Return [X, Y] of the center of cell containing provided text 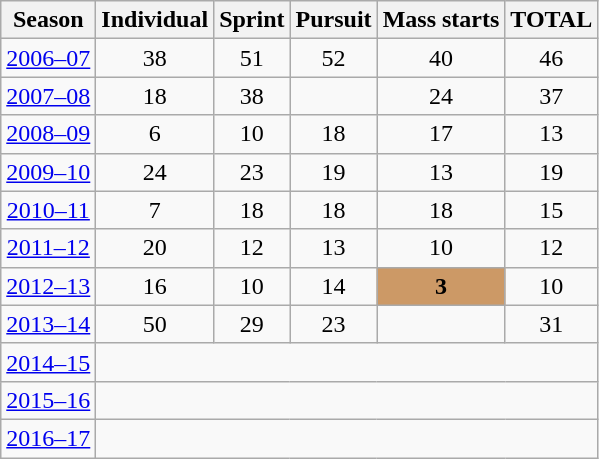
29 [252, 324]
15 [552, 210]
Pursuit [334, 20]
17 [441, 134]
TOTAL [552, 20]
Season [48, 20]
16 [155, 286]
2015–16 [48, 400]
2009–10 [48, 172]
2010–11 [48, 210]
31 [552, 324]
46 [552, 58]
2006–07 [48, 58]
3 [441, 286]
37 [552, 96]
Sprint [252, 20]
51 [252, 58]
Mass starts [441, 20]
6 [155, 134]
14 [334, 286]
52 [334, 58]
Individual [155, 20]
2016–17 [48, 438]
50 [155, 324]
2014–15 [48, 362]
7 [155, 210]
2008–09 [48, 134]
2011–12 [48, 248]
2013–14 [48, 324]
20 [155, 248]
40 [441, 58]
2012–13 [48, 286]
2007–08 [48, 96]
